Detect which cell encompasses the target text, then output its (x, y) center coordinate. 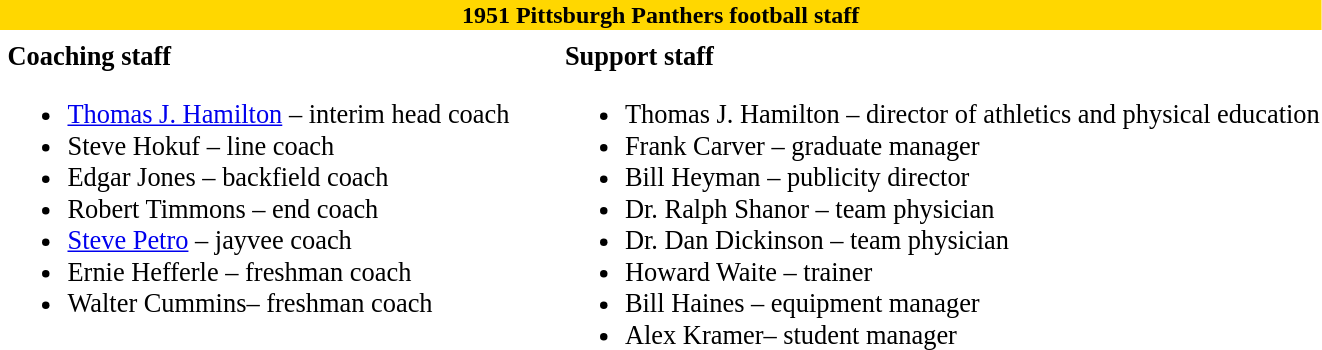
1951 Pittsburgh Panthers football staff (660, 15)
